Output the (X, Y) coordinate of the center of the cell containing the given text.  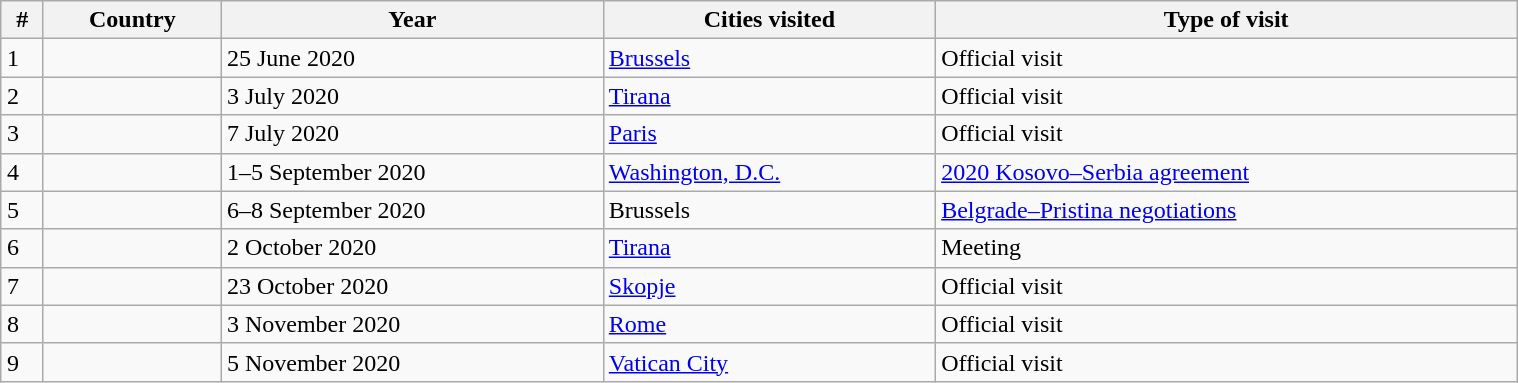
5 (22, 210)
# (22, 20)
25 June 2020 (412, 58)
6–8 September 2020 (412, 210)
Washington, D.C. (769, 172)
Belgrade–Pristina negotiations (1226, 210)
Country (132, 20)
Rome (769, 324)
Year (412, 20)
9 (22, 362)
2 (22, 96)
3 July 2020 (412, 96)
4 (22, 172)
3 November 2020 (412, 324)
Type of visit (1226, 20)
Paris (769, 134)
23 October 2020 (412, 286)
7 (22, 286)
7 July 2020 (412, 134)
Meeting (1226, 248)
2020 Kosovo–Serbia agreement (1226, 172)
5 November 2020 (412, 362)
6 (22, 248)
1–5 September 2020 (412, 172)
1 (22, 58)
Vatican City (769, 362)
Cities visited (769, 20)
2 October 2020 (412, 248)
Skopje (769, 286)
3 (22, 134)
8 (22, 324)
